Locate the cell with the specified text and output its (X, Y) center coordinate. 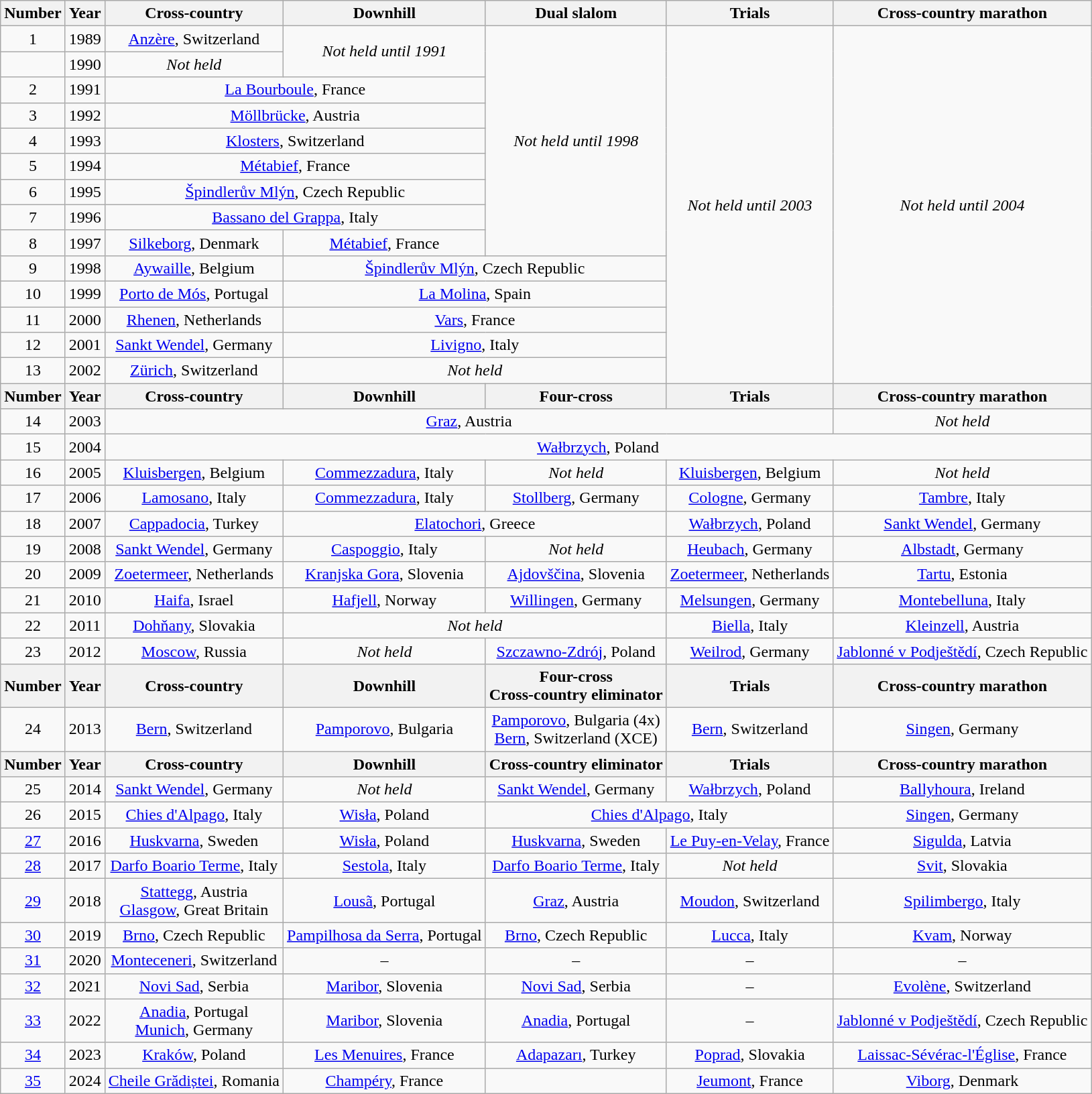
Not held until 1991 (385, 52)
2002 (84, 371)
Albstadt, Germany (963, 549)
Laissac-Sévérac-l'Église, France (963, 1055)
Lousã, Portugal (385, 901)
32 (33, 986)
2013 (84, 729)
17 (33, 498)
12 (33, 345)
23 (33, 651)
2022 (84, 1020)
Evolène, Switzerland (963, 986)
Four-crossCross-country eliminator (576, 685)
Champéry, France (385, 1081)
Kleinzell, Austria (963, 625)
26 (33, 815)
Caspoggio, Italy (385, 549)
1991 (84, 90)
Zürich, Switzerland (194, 371)
1995 (84, 192)
10 (33, 294)
5 (33, 166)
18 (33, 524)
25 (33, 790)
Not held until 2003 (749, 205)
Heubach, Germany (749, 549)
Cross-country eliminator (576, 764)
Pamporovo, Bulgaria (385, 729)
Kranjska Gora, Slovenia (385, 574)
2014 (84, 790)
Kraków, Poland (194, 1055)
Cologne, Germany (749, 498)
8 (33, 243)
Jeumont, France (749, 1081)
Anadia, Portugal (576, 1020)
35 (33, 1081)
2017 (84, 866)
2020 (84, 961)
Tambre, Italy (963, 498)
2011 (84, 625)
7 (33, 217)
21 (33, 600)
Silkeborg, Denmark (194, 243)
Livigno, Italy (475, 345)
2006 (84, 498)
34 (33, 1055)
1996 (84, 217)
24 (33, 729)
2007 (84, 524)
33 (33, 1020)
Cappadocia, Turkey (194, 524)
13 (33, 371)
Les Menuires, France (385, 1055)
Svit, Slovakia (963, 866)
1993 (84, 141)
Stattegg, AustriaGlasgow, Great Britain (194, 901)
Hafjell, Norway (385, 600)
Melsungen, Germany (749, 600)
Stollberg, Germany (576, 498)
2005 (84, 473)
2012 (84, 651)
14 (33, 422)
1994 (84, 166)
1992 (84, 115)
Monteceneri, Switzerland (194, 961)
3 (33, 115)
Willingen, Germany (576, 600)
Moscow, Russia (194, 651)
30 (33, 935)
Haifa, Israel (194, 600)
Sigulda, Latvia (963, 841)
Vars, France (475, 320)
1989 (84, 39)
2008 (84, 549)
9 (33, 268)
Spilimbergo, Italy (963, 901)
2016 (84, 841)
2010 (84, 600)
2001 (84, 345)
2009 (84, 574)
Le Puy-en-Velay, France (749, 841)
Dual slalom (576, 13)
16 (33, 473)
31 (33, 961)
2 (33, 90)
Bassano del Grappa, Italy (295, 217)
Elatochori, Greece (475, 524)
Lucca, Italy (749, 935)
Sestola, Italy (385, 866)
1 (33, 39)
2021 (84, 986)
Not held until 1998 (576, 141)
2000 (84, 320)
2024 (84, 1081)
Ajdovščina, Slovenia (576, 574)
15 (33, 447)
La Bourboule, France (295, 90)
1998 (84, 268)
20 (33, 574)
Four-cross (576, 396)
2015 (84, 815)
Adapazarı, Turkey (576, 1055)
Poprad, Slovakia (749, 1055)
2004 (84, 447)
2003 (84, 422)
Tartu, Estonia (963, 574)
Lamosano, Italy (194, 498)
Porto de Mós, Portugal (194, 294)
Szczawno-Zdrój, Poland (576, 651)
La Molina, Spain (475, 294)
Pampilhosa da Serra, Portugal (385, 935)
22 (33, 625)
1999 (84, 294)
Anadia, PortugalMunich, Germany (194, 1020)
19 (33, 549)
Klosters, Switzerland (295, 141)
1997 (84, 243)
Not held until 2004 (963, 205)
Montebelluna, Italy (963, 600)
Biella, Italy (749, 625)
28 (33, 866)
4 (33, 141)
Cheile Grădiștei, Romania (194, 1081)
Rhenen, Netherlands (194, 320)
11 (33, 320)
Kvam, Norway (963, 935)
Ballyhoura, Ireland (963, 790)
Weilrod, Germany (749, 651)
2023 (84, 1055)
29 (33, 901)
2018 (84, 901)
Moudon, Switzerland (749, 901)
Pamporovo, Bulgaria (4x)Bern, Switzerland (XCE) (576, 729)
27 (33, 841)
2019 (84, 935)
Möllbrücke, Austria (295, 115)
Aywaille, Belgium (194, 268)
Viborg, Denmark (963, 1081)
6 (33, 192)
1990 (84, 64)
Anzère, Switzerland (194, 39)
Dohňany, Slovakia (194, 625)
